Identify which cell holds the provided text, then report its [X, Y] central coordinate. 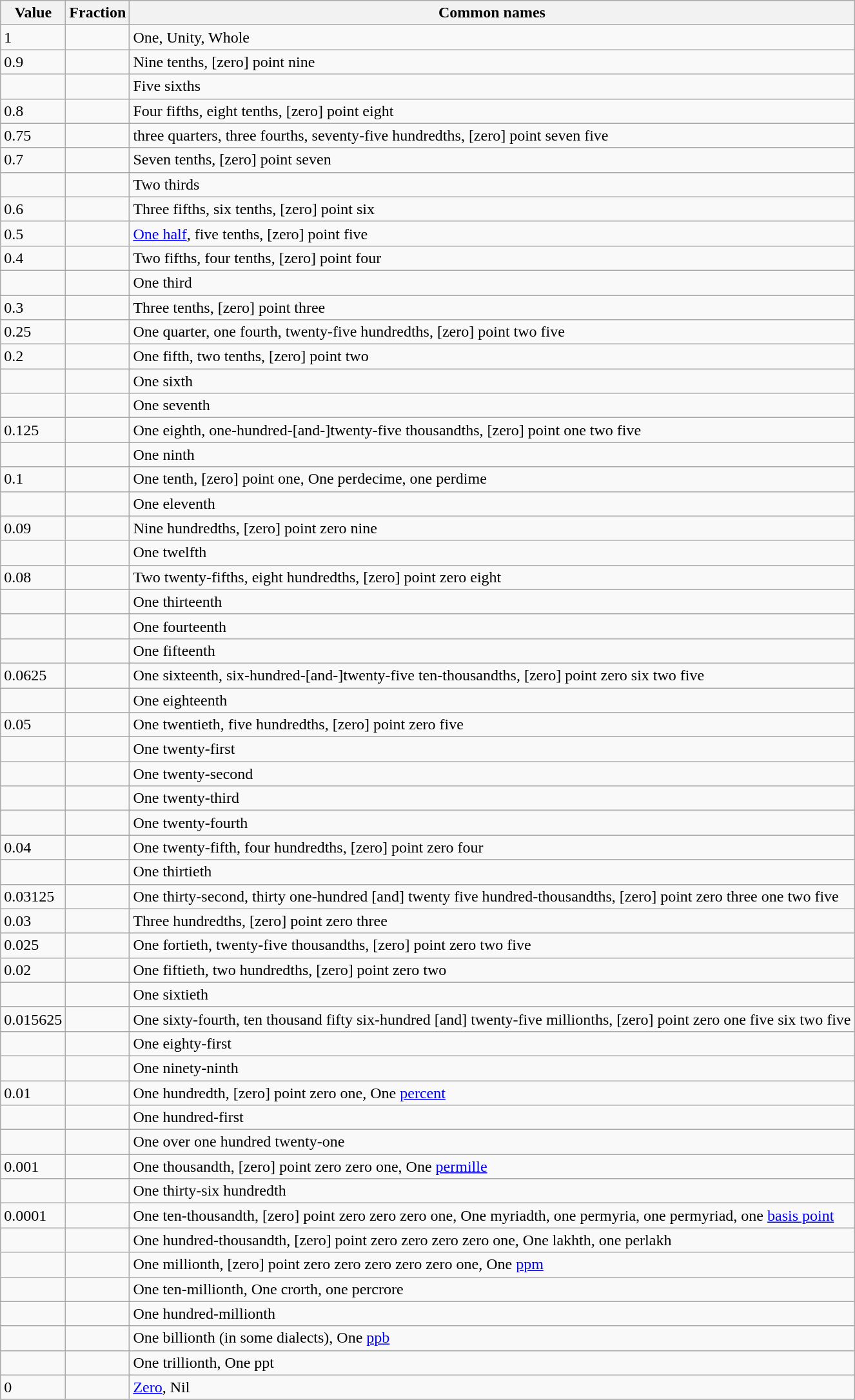
Two twenty-fifths, eight hundredths, [zero] point zero eight [492, 577]
0.125 [34, 430]
Value [34, 13]
Fraction [98, 13]
One sixty-fourth, ten thousand fifty six-hundred [and] twenty-five millionths, [zero] point zero one five six two five [492, 1019]
Five sixths [492, 86]
0.03 [34, 921]
One over one hundred twenty-one [492, 1142]
One hundred-first [492, 1118]
Nine tenths, [zero] point nine [492, 62]
0.001 [34, 1167]
0.0001 [34, 1216]
One ten-millionth, One crorth, one percrore [492, 1289]
0.01 [34, 1093]
One twenty-second [492, 774]
1 [34, 37]
One fifteenth [492, 651]
0.02 [34, 970]
One fifth, two tenths, [zero] point two [492, 357]
One twenty-fourth [492, 823]
Nine hundredths, [zero] point zero nine [492, 528]
0.025 [34, 945]
One sixth [492, 381]
0.9 [34, 62]
One ten-thousandth, [zero] point zero zero zero one, One myriadth, one permyria, one permyriad, one basis point [492, 1216]
One sixtieth [492, 994]
One millionth, [zero] point zero zero zero zero zero one, One ppm [492, 1265]
Three fifths, six tenths, [zero] point six [492, 209]
One thirteenth [492, 602]
One eighth, one-hundred-[and-]twenty-five thousandths, [zero] point one two five [492, 430]
0.015625 [34, 1019]
One twenty-third [492, 798]
One twentieth, five hundredths, [zero] point zero five [492, 725]
0.0625 [34, 675]
One hundred-millionth [492, 1314]
0.08 [34, 577]
0.03125 [34, 896]
One fourteenth [492, 626]
One eighty-first [492, 1043]
0.04 [34, 847]
three quarters, three fourths, seventy-five hundredths, [zero] point seven five [492, 135]
One twelfth [492, 553]
Four fifths, eight tenths, [zero] point eight [492, 111]
Zero, Nil [492, 1387]
One eleventh [492, 504]
One fiftieth, two hundredths, [zero] point zero two [492, 970]
One twenty-fifth, four hundredths, [zero] point zero four [492, 847]
One ninety-ninth [492, 1068]
One seventh [492, 406]
0.09 [34, 528]
Two fifths, four tenths, [zero] point four [492, 258]
Two thirds [492, 184]
One quarter, one fourth, twenty-five hundredths, [zero] point two five [492, 332]
Three hundredths, [zero] point zero three [492, 921]
0.3 [34, 308]
0.7 [34, 160]
One third [492, 282]
One tenth, [zero] point one, One perdecime, one perdime [492, 479]
One thirty-six hundredth [492, 1191]
One hundred-thousandth, [zero] point zero zero zero zero one, One lakhth, one perlakh [492, 1240]
Seven tenths, [zero] point seven [492, 160]
0.8 [34, 111]
0.4 [34, 258]
One twenty-first [492, 749]
One ninth [492, 455]
One thousandth, [zero] point zero zero one, One permille [492, 1167]
One hundredth, [zero] point zero one, One percent [492, 1093]
0.1 [34, 479]
0.05 [34, 725]
One trillionth, One ppt [492, 1363]
One sixteenth, six-hundred-[and-]twenty-five ten-thousandths, [zero] point zero six two five [492, 675]
One, Unity, Whole [492, 37]
0.75 [34, 135]
One eighteenth [492, 700]
0.6 [34, 209]
0.5 [34, 233]
0.25 [34, 332]
One thirtieth [492, 872]
Common names [492, 13]
One thirty-second, thirty one-hundred [and] twenty five hundred-thousandths, [zero] point zero three one two five [492, 896]
One billionth (in some dialects), One ppb [492, 1338]
0 [34, 1387]
Three tenths, [zero] point three [492, 308]
0.2 [34, 357]
One fortieth, twenty-five thousandths, [zero] point zero two five [492, 945]
One half, five tenths, [zero] point five [492, 233]
